Identify which cell holds the provided text, then report its (X, Y) central coordinate. 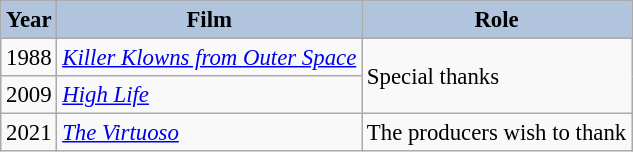
1988 (29, 58)
Special thanks (497, 76)
2021 (29, 133)
The Virtuoso (210, 133)
The producers wish to thank (497, 133)
Killer Klowns from Outer Space (210, 58)
Film (210, 20)
Role (497, 20)
2009 (29, 95)
High Life (210, 95)
Year (29, 20)
